Scan for the cell matching the given text and deliver its (x, y) coordinate at center. 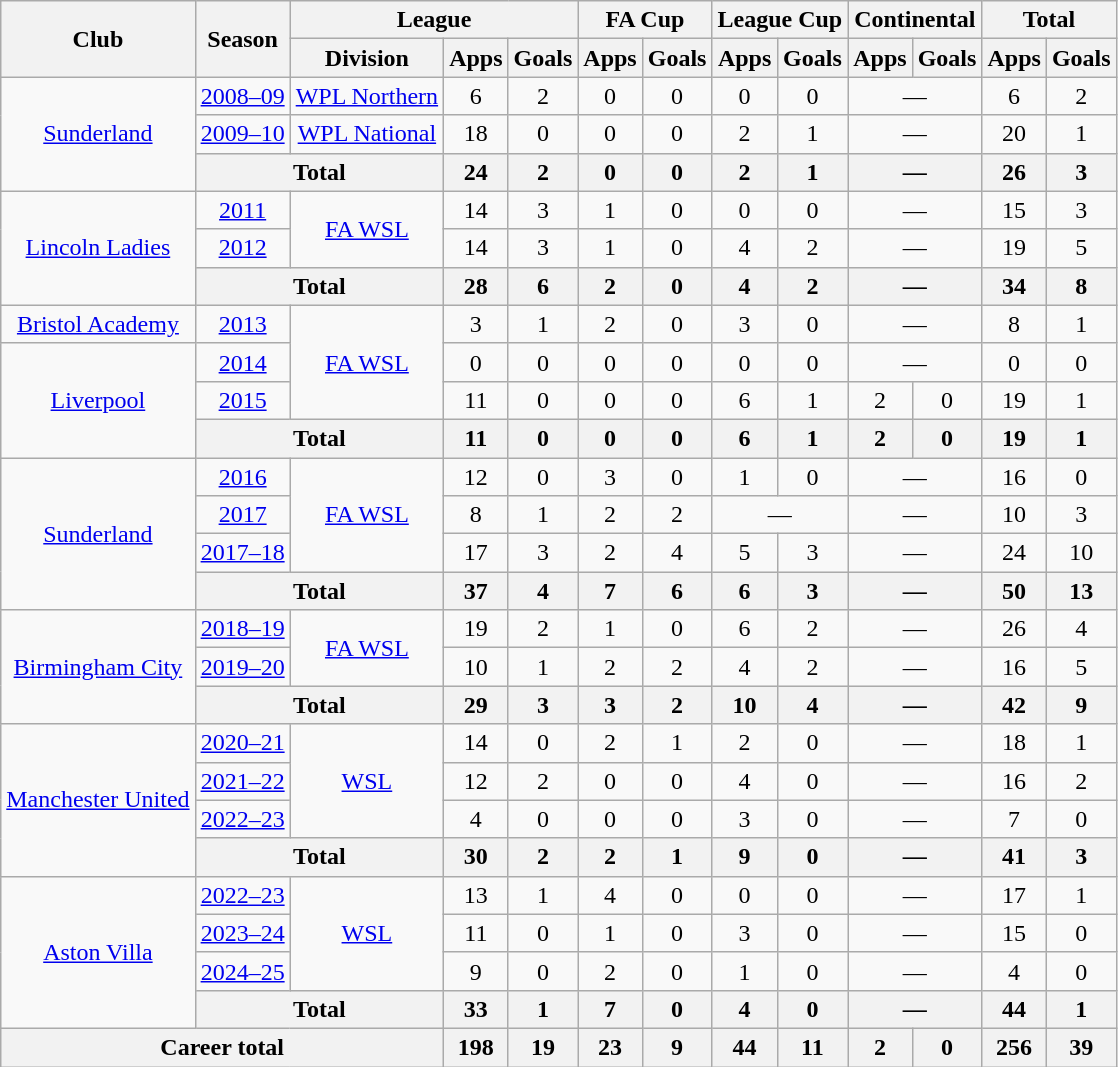
33 (476, 1009)
39 (1081, 1047)
Birmingham City (98, 667)
2023–24 (242, 933)
2013 (242, 324)
23 (610, 1047)
2008–09 (242, 96)
198 (476, 1047)
2018–19 (242, 629)
League Cup (780, 20)
Division (366, 58)
2017–18 (242, 553)
41 (1014, 857)
34 (1014, 286)
2024–25 (242, 971)
Aston Villa (98, 952)
Lincoln Ladies (98, 248)
42 (1014, 705)
20 (1014, 134)
WPL National (366, 134)
2014 (242, 362)
2019–20 (242, 667)
28 (476, 286)
Liverpool (98, 400)
2009–10 (242, 134)
256 (1014, 1047)
Manchester United (98, 800)
Career total (222, 1047)
Bristol Academy (98, 324)
30 (476, 857)
29 (476, 705)
2017 (242, 515)
2015 (242, 400)
League (434, 20)
2020–21 (242, 743)
50 (1014, 591)
2011 (242, 210)
FA Cup (645, 20)
2021–22 (242, 781)
2012 (242, 248)
WPL Northern (366, 96)
Continental (915, 20)
37 (476, 591)
Club (98, 39)
Season (242, 39)
2016 (242, 477)
